Locate the cell with the specified text and output its (X, Y) center coordinate. 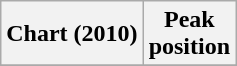
Chart (2010) (72, 34)
Peakposition (189, 34)
